Extract the (X, Y) coordinate from the center of the cell holding the provided text.  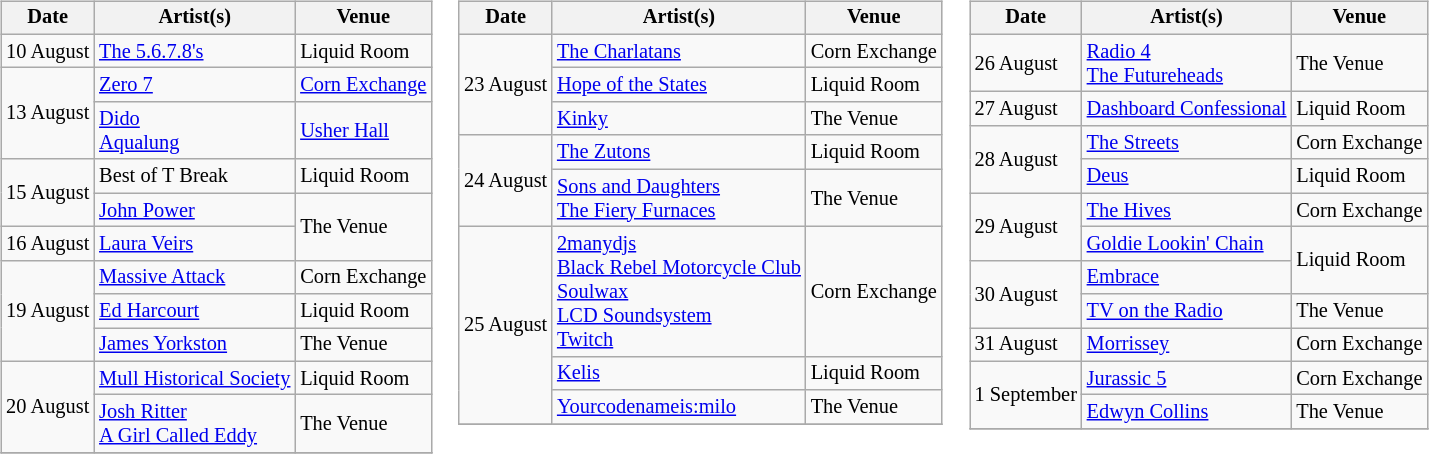
Zero 7 (194, 85)
The Streets (1187, 143)
Sons and DaughtersThe Fiery Furnaces (679, 198)
Radio 4The Futureheads (1187, 63)
19 August (48, 310)
Kinky (679, 119)
Goldie Lookin' Chain (1187, 244)
29 August (1026, 226)
23 August (506, 84)
TV on the Radio (1187, 311)
30 August (1026, 294)
2manydjsBlack Rebel Motorcycle ClubSoulwaxLCD SoundsystemTwitch (679, 292)
John Power (194, 210)
Embrace (1187, 277)
Morrissey (1187, 345)
24 August (506, 180)
Jurassic 5 (1187, 378)
Massive Attack (194, 277)
Hope of the States (679, 85)
The Zutons (679, 152)
28 August (1026, 160)
DidoAqualung (194, 131)
Kelis (679, 373)
31 August (1026, 345)
Edwyn Collins (1187, 412)
Josh RitterA Girl Called Eddy (194, 424)
Ed Harcourt (194, 311)
27 August (1026, 109)
Mull Historical Society (194, 378)
16 August (48, 244)
Yourcodenameis:milo (679, 407)
15 August (48, 192)
Dashboard Confessional (1187, 109)
20 August (48, 406)
The 5.6.7.8's (194, 51)
13 August (48, 114)
James Yorkston (194, 345)
Deus (1187, 176)
Usher Hall (363, 131)
The Hives (1187, 210)
25 August (506, 326)
10 August (48, 51)
Best of T Break (194, 176)
1 September (1026, 394)
26 August (1026, 63)
The Charlatans (679, 51)
Laura Veirs (194, 244)
